For the text-containing cell, return its midpoint in (x, y) coordinate format. 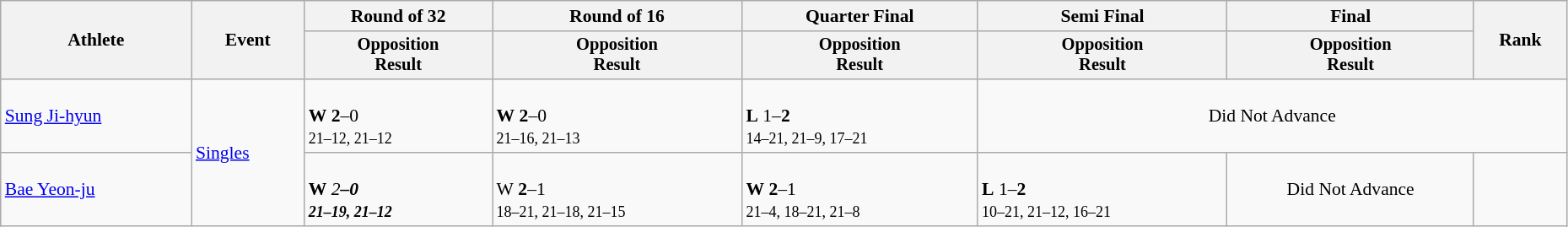
Rank (1520, 41)
Singles (248, 152)
W 2–021–19, 21–12 (398, 189)
Athlete (96, 41)
Sung Ji-hyun (96, 116)
Quarter Final (859, 16)
Round of 32 (398, 16)
L 1–210–21, 21–12, 16–21 (1102, 189)
W 2–118–21, 21–18, 21–15 (617, 189)
Round of 16 (617, 16)
Event (248, 41)
W 2–021–12, 21–12 (398, 116)
L 1–214–21, 21–9, 17–21 (859, 116)
W 2–021–16, 21–13 (617, 116)
Semi Final (1102, 16)
Bae Yeon-ju (96, 189)
W 2–121–4, 18–21, 21–8 (859, 189)
Final (1350, 16)
